Output the [x, y] coordinate of the center of the cell containing the given text.  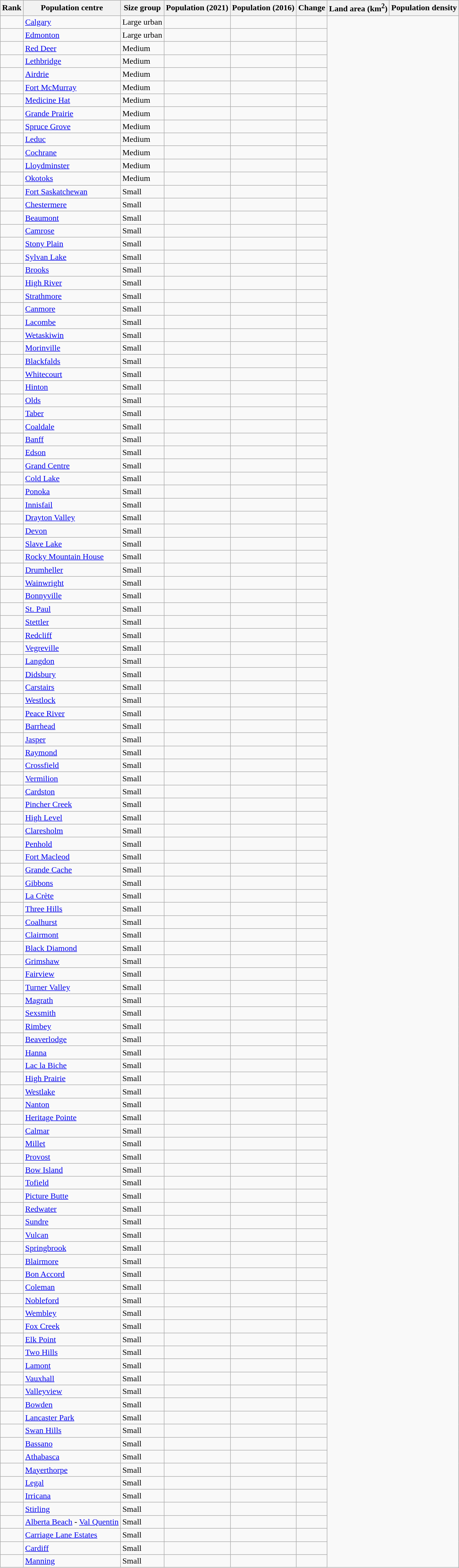
Sundre [72, 1222]
La Crète [72, 896]
Okotoks [72, 179]
Claresholm [72, 831]
Valleyview [72, 1392]
Crossfield [72, 765]
Olds [72, 400]
Blackfalds [72, 361]
Beaumont [72, 218]
Edmonton [72, 35]
Nanton [72, 1104]
Population centre [72, 8]
Bonnyville [72, 596]
Calmar [72, 1131]
Lamont [72, 1365]
Drumheller [72, 570]
Blairmore [72, 1261]
Rocky Mountain House [72, 557]
Size group [142, 8]
Cardston [72, 792]
Rank [12, 8]
Tofield [72, 1183]
Sylvan Lake [72, 257]
High Level [72, 818]
Grande Cache [72, 870]
Irricana [72, 1496]
Athabasca [72, 1457]
Penhold [72, 844]
Drayton Valley [72, 518]
Carriage Lane Estates [72, 1535]
Red Deer [72, 48]
Cochrane [72, 152]
Mayerthorpe [72, 1470]
Whitecourt [72, 374]
Lethbridge [72, 61]
Banff [72, 439]
Picture Butte [72, 1196]
Vermilion [72, 779]
Turner Valley [72, 987]
Lacombe [72, 322]
Wetaskiwin [72, 335]
Grand Centre [72, 465]
Population density [424, 8]
Grimshaw [72, 961]
Edson [72, 452]
Jasper [72, 739]
Population (2016) [263, 8]
Coleman [72, 1287]
Bow Island [72, 1170]
Fort Saskatchewan [72, 192]
Vegreville [72, 648]
Change [312, 8]
Leduc [72, 139]
Magrath [72, 1000]
Gibbons [72, 883]
Bassano [72, 1444]
Alberta Beach - Val Quentin [72, 1522]
Pincher Creek [72, 805]
Brooks [72, 270]
Carstairs [72, 687]
Westlake [72, 1091]
Two Hills [72, 1352]
Coaldale [72, 426]
Elk Point [72, 1339]
St. Paul [72, 609]
Ponoka [72, 492]
Lloydminster [72, 166]
Vauxhall [72, 1379]
Population (2021) [197, 8]
Bon Accord [72, 1274]
Coalhurst [72, 922]
Wembley [72, 1313]
Barrhead [72, 726]
Hanna [72, 1052]
High Prairie [72, 1078]
Westlock [72, 700]
Innisfail [72, 505]
Rimbey [72, 1026]
Nobleford [72, 1300]
Devon [72, 531]
Cold Lake [72, 478]
Wainwright [72, 583]
Provost [72, 1157]
Vulcan [72, 1235]
Swan Hills [72, 1431]
Stony Plain [72, 244]
Three Hills [72, 909]
Stettler [72, 622]
Strathmore [72, 296]
Grande Prairie [72, 113]
Chestermere [72, 205]
Camrose [72, 231]
Lancaster Park [72, 1418]
Medicine Hat [72, 100]
Spruce Grove [72, 126]
Raymond [72, 752]
Peace River [72, 713]
Beaverlodge [72, 1039]
Legal [72, 1483]
Heritage Pointe [72, 1118]
Fort McMurray [72, 87]
Stirling [72, 1509]
Black Diamond [72, 948]
Manning [72, 1561]
Sexsmith [72, 1013]
Millet [72, 1144]
Clairmont [72, 935]
Fairview [72, 974]
Hinton [72, 387]
Lac la Biche [72, 1065]
Redcliff [72, 635]
Fox Creek [72, 1326]
Springbrook [72, 1248]
Canmore [72, 309]
Taber [72, 413]
Airdrie [72, 74]
High River [72, 283]
Langdon [72, 661]
Land area (km2) [358, 8]
Didsbury [72, 674]
Fort Macleod [72, 857]
Calgary [72, 22]
Bowden [72, 1405]
Slave Lake [72, 544]
Morinville [72, 348]
Redwater [72, 1209]
Cardiff [72, 1548]
